Search for the cell housing the specified text and yield its (X, Y) center coordinate. 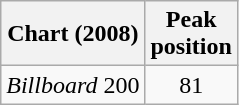
Chart (2008) (73, 34)
Billboard 200 (73, 85)
81 (191, 85)
Peakposition (191, 34)
